Return (x, y) of the center of cell containing provided text 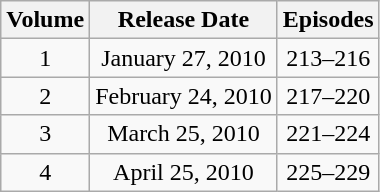
225–229 (328, 172)
Volume (46, 20)
2 (46, 96)
213–216 (328, 58)
April 25, 2010 (184, 172)
221–224 (328, 134)
1 (46, 58)
Release Date (184, 20)
4 (46, 172)
January 27, 2010 (184, 58)
March 25, 2010 (184, 134)
February 24, 2010 (184, 96)
Episodes (328, 20)
3 (46, 134)
217–220 (328, 96)
